Output the (X, Y) coordinate of the center of the cell containing the given text.  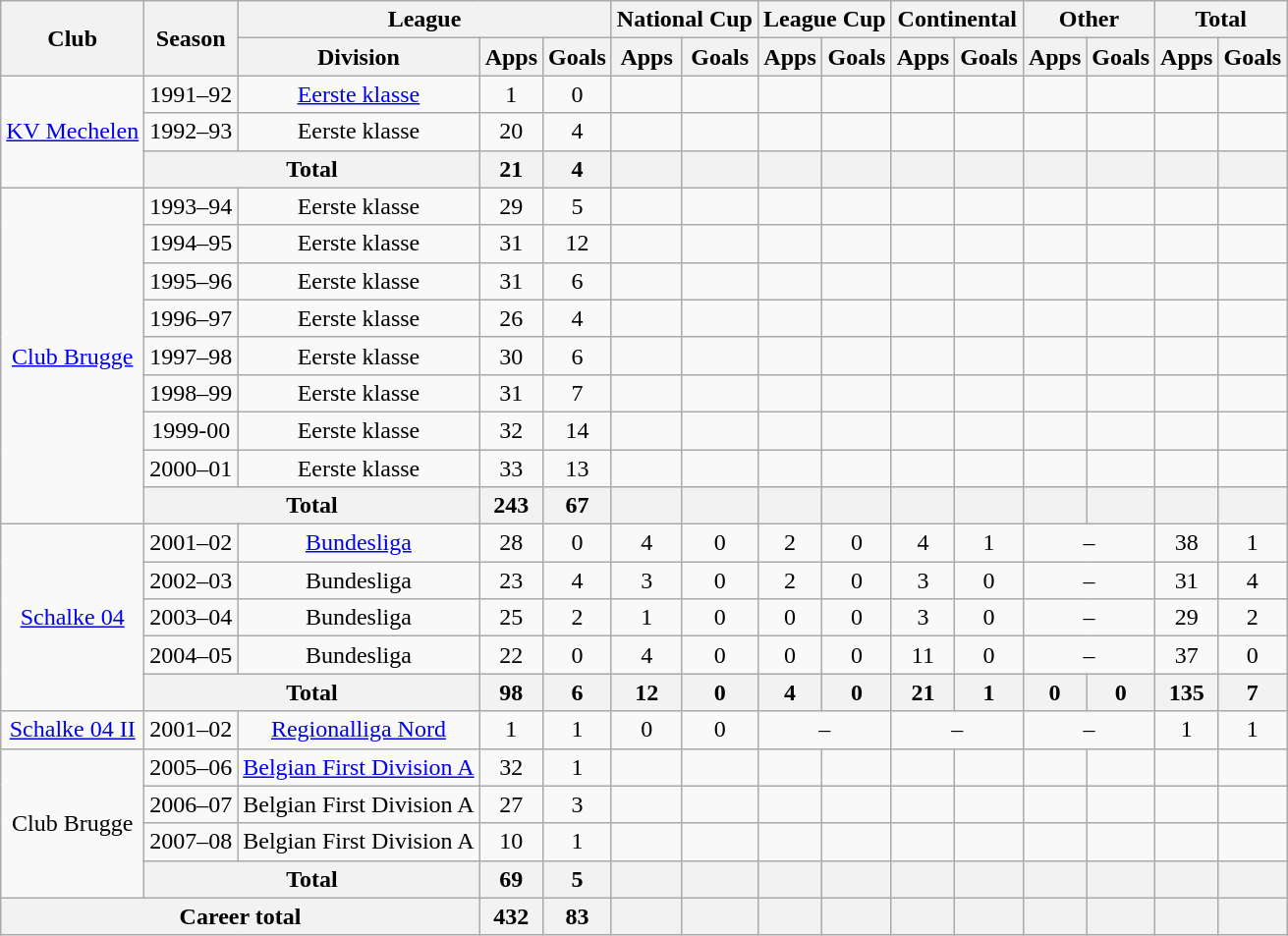
1995–96 (191, 281)
432 (511, 916)
Other (1089, 20)
1998–99 (191, 393)
1991–92 (191, 94)
2004–05 (191, 655)
30 (511, 356)
KV Mechelen (73, 132)
Schalke 04 (73, 618)
1997–98 (191, 356)
2006–07 (191, 804)
26 (511, 318)
Club (73, 38)
83 (578, 916)
1994–95 (191, 244)
1996–97 (191, 318)
135 (1187, 692)
1992–93 (191, 132)
Regionalliga Nord (359, 730)
10 (511, 842)
2005–06 (191, 767)
69 (511, 879)
13 (578, 468)
2003–04 (191, 618)
38 (1187, 543)
22 (511, 655)
28 (511, 543)
33 (511, 468)
20 (511, 132)
Schalke 04 II (73, 730)
67 (578, 506)
1999-00 (191, 430)
27 (511, 804)
2007–08 (191, 842)
11 (923, 655)
National Cup (684, 20)
25 (511, 618)
Division (359, 57)
37 (1187, 655)
23 (511, 580)
Continental (957, 20)
League Cup (824, 20)
2000–01 (191, 468)
League (424, 20)
Career total (240, 916)
Season (191, 38)
243 (511, 506)
2002–03 (191, 580)
1993–94 (191, 206)
14 (578, 430)
98 (511, 692)
